For the text-containing cell, return its midpoint in (X, Y) coordinate format. 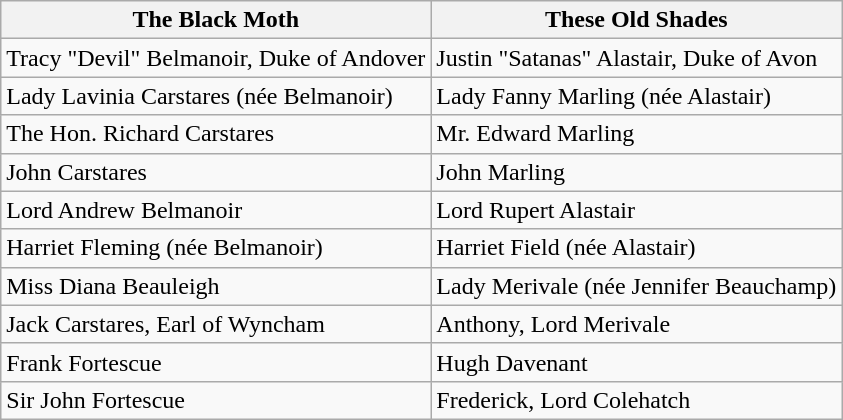
Sir John Fortescue (216, 400)
Jack Carstares, Earl of Wyncham (216, 324)
Harriet Fleming (née Belmanoir) (216, 248)
Mr. Edward Marling (636, 134)
Anthony, Lord Merivale (636, 324)
Harriet Field (née Alastair) (636, 248)
Frederick, Lord Colehatch (636, 400)
Lady Lavinia Carstares (née Belmanoir) (216, 96)
Lord Rupert Alastair (636, 210)
Lord Andrew Belmanoir (216, 210)
John Carstares (216, 172)
These Old Shades (636, 20)
Lady Fanny Marling (née Alastair) (636, 96)
Justin "Satanas" Alastair, Duke of Avon (636, 58)
Frank Fortescue (216, 362)
Tracy "Devil" Belmanoir, Duke of Andover (216, 58)
Hugh Davenant (636, 362)
The Black Moth (216, 20)
Miss Diana Beauleigh (216, 286)
John Marling (636, 172)
Lady Merivale (née Jennifer Beauchamp) (636, 286)
The Hon. Richard Carstares (216, 134)
